Provide the (x, y) coordinate of the cell's center where the given text is located.  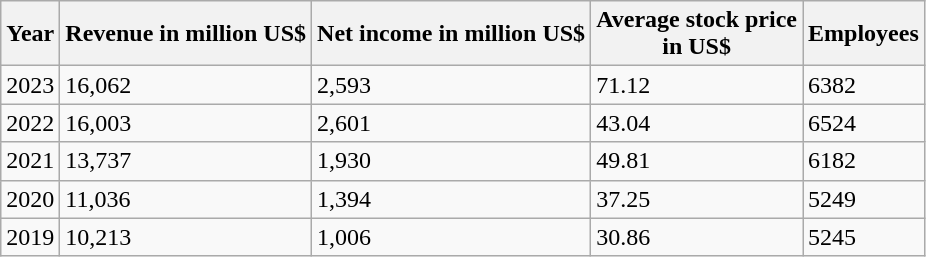
1,930 (452, 161)
1,394 (452, 199)
16,003 (186, 123)
13,737 (186, 161)
Employees (864, 34)
2022 (30, 123)
30.86 (697, 237)
Net income in million US$ (452, 34)
6382 (864, 85)
2,593 (452, 85)
49.81 (697, 161)
1,006 (452, 237)
Average stock pricein US$ (697, 34)
Year (30, 34)
5245 (864, 237)
2023 (30, 85)
6182 (864, 161)
2020 (30, 199)
11,036 (186, 199)
2021 (30, 161)
6524 (864, 123)
16,062 (186, 85)
Revenue in million US$ (186, 34)
37.25 (697, 199)
10,213 (186, 237)
71.12 (697, 85)
43.04 (697, 123)
2,601 (452, 123)
2019 (30, 237)
5249 (864, 199)
